Locate the cell with the specified text and output its (x, y) center coordinate. 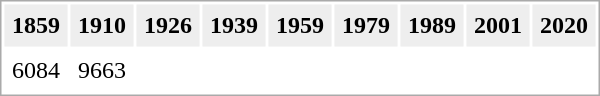
9663 (102, 71)
2020 (564, 25)
1926 (168, 25)
1939 (234, 25)
1910 (102, 25)
1989 (432, 25)
2001 (498, 25)
1979 (366, 25)
1859 (36, 25)
1959 (300, 25)
6084 (36, 71)
